Return [x, y] of the center of cell containing provided text 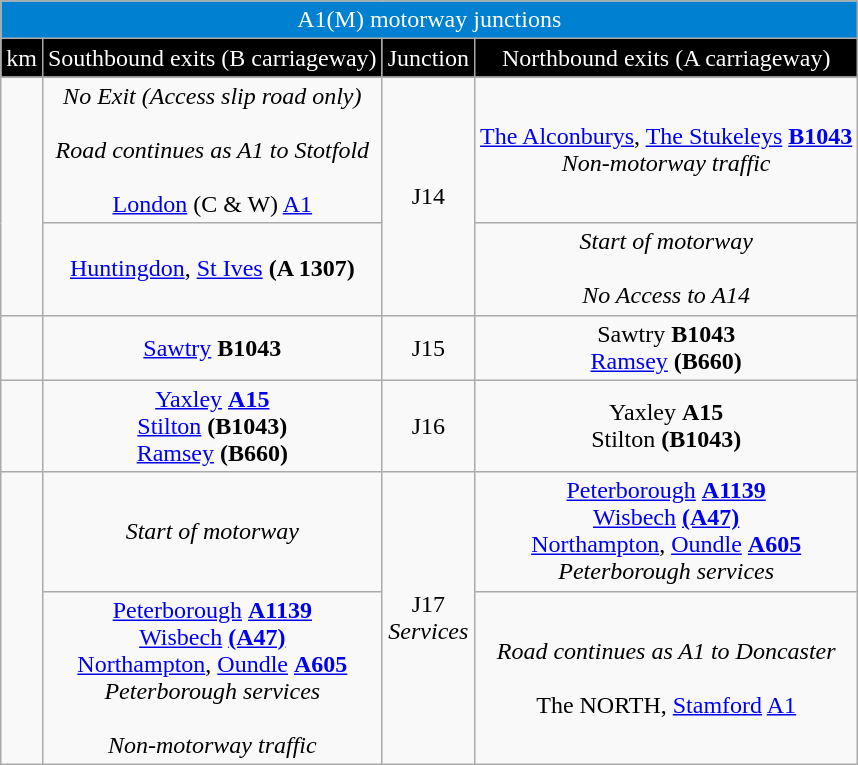
Huntingdon, St Ives (A 1307) [212, 269]
Junction [428, 58]
Southbound exits (B carriageway) [212, 58]
Peterborough A1139 Wisbech (A47)Northampton, Oundle A605Peterborough services [666, 532]
Northbound exits (A carriageway) [666, 58]
Start of motorwayNo Access to A14 [666, 269]
J17Services [428, 618]
Road continues as A1 to DoncasterThe NORTH, Stamford A1 [666, 678]
Peterborough A1139 Wisbech (A47)Northampton, Oundle A605Peterborough servicesNon-motorway traffic [212, 678]
Yaxley A15 Stilton (B1043) [666, 426]
A1(M) motorway junctions [430, 20]
J16 [428, 426]
J14 [428, 196]
Start of motorway [212, 532]
No Exit (Access slip road only)Road continues as A1 to StotfoldLondon (C & W) A1 [212, 150]
Yaxley A15 Stilton (B1043)Ramsey (B660) [212, 426]
Sawtry B1043Ramsey (B660) [666, 348]
The Alconburys, The Stukeleys B1043Non-motorway traffic [666, 150]
Sawtry B1043 [212, 348]
km [22, 58]
J15 [428, 348]
